From the cell containing the given text, extract its center point as (X, Y) coordinate. 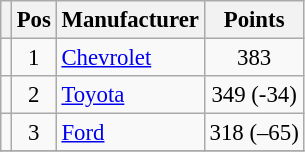
Ford (130, 133)
3 (34, 133)
Toyota (130, 95)
2 (34, 95)
Pos (34, 20)
Chevrolet (130, 58)
318 (–65) (254, 133)
Manufacturer (130, 20)
1 (34, 58)
Points (254, 20)
383 (254, 58)
349 (-34) (254, 95)
